Determine the (x, y) coordinate at the center of the cell enclosing the given text.  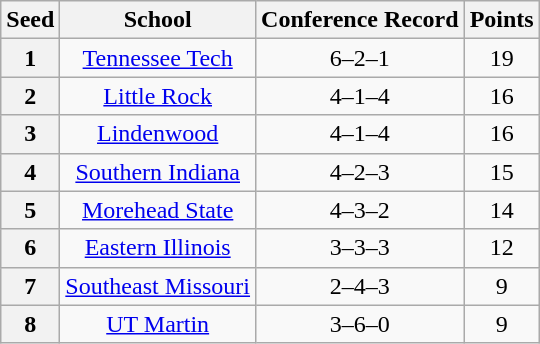
15 (502, 172)
3–6–0 (360, 324)
14 (502, 210)
6 (30, 248)
Eastern Illinois (158, 248)
8 (30, 324)
UT Martin (158, 324)
Little Rock (158, 96)
19 (502, 58)
Points (502, 20)
Tennessee Tech (158, 58)
2 (30, 96)
Conference Record (360, 20)
2–4–3 (360, 286)
4–3–2 (360, 210)
School (158, 20)
4–2–3 (360, 172)
Seed (30, 20)
7 (30, 286)
Morehead State (158, 210)
Lindenwood (158, 134)
5 (30, 210)
3–3–3 (360, 248)
1 (30, 58)
6–2–1 (360, 58)
4 (30, 172)
Southern Indiana (158, 172)
Southeast Missouri (158, 286)
12 (502, 248)
3 (30, 134)
